Find where the given text appears and provide that cell's center as (X, Y) coordinate. 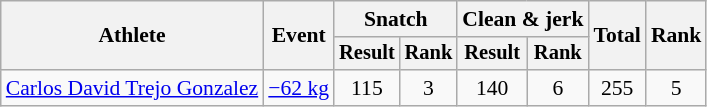
Clean & jerk (522, 19)
6 (558, 88)
3 (429, 88)
−62 kg (298, 88)
Snatch (396, 19)
Total (616, 36)
255 (616, 88)
140 (492, 88)
Athlete (132, 36)
Carlos David Trejo Gonzalez (132, 88)
5 (676, 88)
115 (367, 88)
Event (298, 36)
